Detect which cell encompasses the target text, then output its (x, y) center coordinate. 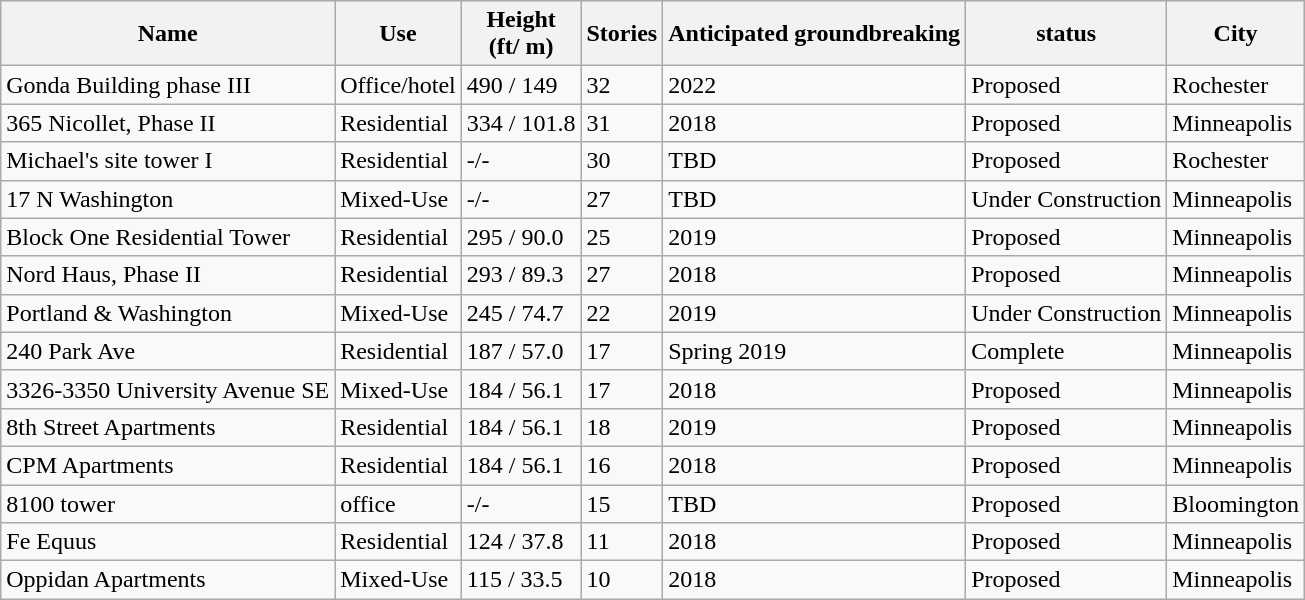
295 / 90.0 (521, 237)
Complete (1066, 351)
25 (622, 237)
245 / 74.7 (521, 313)
office (398, 503)
15 (622, 503)
3326-3350 University Avenue SE (168, 389)
status (1066, 34)
31 (622, 123)
CPM Apartments (168, 465)
240 Park Ave (168, 351)
17 N Washington (168, 199)
Stories (622, 34)
2022 (814, 85)
16 (622, 465)
Name (168, 34)
Office/hotel (398, 85)
10 (622, 580)
Anticipated groundbreaking (814, 34)
8100 tower (168, 503)
Portland & Washington (168, 313)
334 / 101.8 (521, 123)
Spring 2019 (814, 351)
32 (622, 85)
Gonda Building phase III (168, 85)
124 / 37.8 (521, 542)
Oppidan Apartments (168, 580)
Height(ft/ m) (521, 34)
293 / 89.3 (521, 275)
365 Nicollet, Phase II (168, 123)
Bloomington (1236, 503)
Block One Residential Tower (168, 237)
Michael's site tower I (168, 161)
Use (398, 34)
115 / 33.5 (521, 580)
11 (622, 542)
187 / 57.0 (521, 351)
30 (622, 161)
City (1236, 34)
Nord Haus, Phase II (168, 275)
490 / 149 (521, 85)
Fe Equus (168, 542)
18 (622, 427)
22 (622, 313)
8th Street Apartments (168, 427)
